For the text-containing cell, return its midpoint in (x, y) coordinate format. 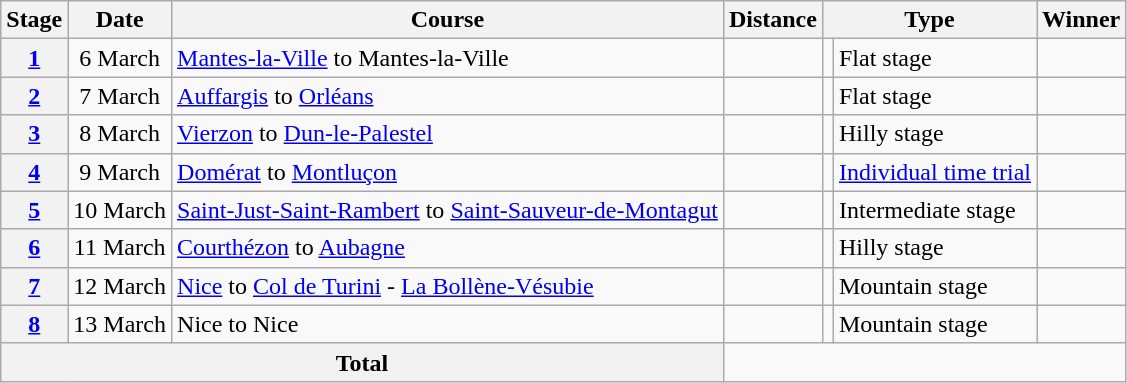
Nice to Col de Turini - La Bollène-Vésubie (448, 286)
Saint-Just-Saint-Rambert to Saint-Sauveur-de-Montagut (448, 210)
Course (448, 20)
Mantes-la-Ville to Mantes-la-Ville (448, 58)
3 (34, 134)
13 March (120, 324)
2 (34, 96)
Vierzon to Dun-le-Palestel (448, 134)
11 March (120, 248)
1 (34, 58)
7 (34, 286)
10 March (120, 210)
8 (34, 324)
Auffargis to Orléans (448, 96)
9 March (120, 172)
Nice to Nice (448, 324)
Domérat to Montluçon (448, 172)
Individual time trial (934, 172)
6 (34, 248)
7 March (120, 96)
Intermediate stage (934, 210)
Courthézon to Aubagne (448, 248)
8 March (120, 134)
Type (929, 20)
Stage (34, 20)
6 March (120, 58)
12 March (120, 286)
Total (362, 362)
Date (120, 20)
5 (34, 210)
4 (34, 172)
Winner (1080, 20)
Distance (772, 20)
